Provide the [x, y] coordinate of the cell's center where the given text is located.  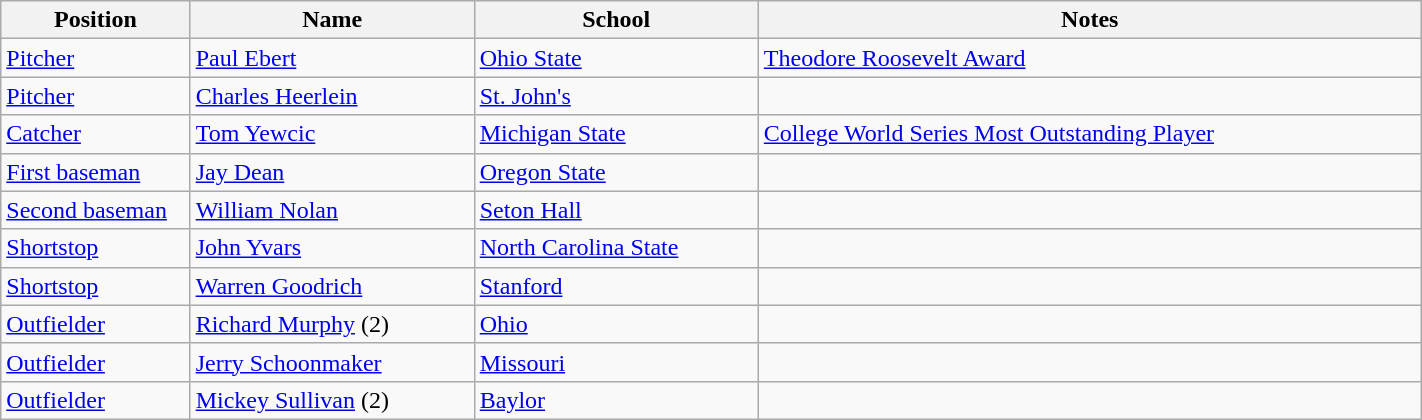
Stanford [616, 286]
Charles Heerlein [332, 96]
St. John's [616, 96]
Baylor [616, 400]
William Nolan [332, 210]
Oregon State [616, 172]
First baseman [96, 172]
Richard Murphy (2) [332, 324]
Missouri [616, 362]
College World Series Most Outstanding Player [1090, 134]
Tom Yewcic [332, 134]
John Yvars [332, 248]
Theodore Roosevelt Award [1090, 58]
Warren Goodrich [332, 286]
Jerry Schoonmaker [332, 362]
Ohio State [616, 58]
Mickey Sullivan (2) [332, 400]
Name [332, 20]
Seton Hall [616, 210]
School [616, 20]
North Carolina State [616, 248]
Position [96, 20]
Second baseman [96, 210]
Paul Ebert [332, 58]
Ohio [616, 324]
Jay Dean [332, 172]
Catcher [96, 134]
Notes [1090, 20]
Michigan State [616, 134]
